For the text-containing cell, return its midpoint in (x, y) coordinate format. 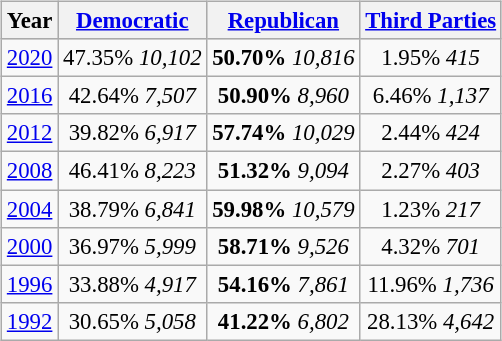
57.74% 10,029 (284, 133)
54.16% 7,861 (284, 284)
50.70% 10,816 (284, 58)
Year (30, 21)
2.44% 424 (431, 133)
11.96% 1,736 (431, 284)
41.22% 6,802 (284, 321)
39.82% 6,917 (132, 133)
1.23% 217 (431, 209)
Third Parties (431, 21)
38.79% 6,841 (132, 209)
42.64% 7,507 (132, 96)
46.41% 8,223 (132, 171)
6.46% 1,137 (431, 96)
50.90% 8,960 (284, 96)
2004 (30, 209)
1992 (30, 321)
33.88% 4,917 (132, 284)
2000 (30, 246)
1.95% 415 (431, 58)
47.35% 10,102 (132, 58)
2016 (30, 96)
Republican (284, 21)
2.27% 403 (431, 171)
2012 (30, 133)
2008 (30, 171)
4.32% 701 (431, 246)
28.13% 4,642 (431, 321)
36.97% 5,999 (132, 246)
2020 (30, 58)
30.65% 5,058 (132, 321)
Democratic (132, 21)
51.32% 9,094 (284, 171)
59.98% 10,579 (284, 209)
1996 (30, 284)
58.71% 9,526 (284, 246)
